Search for the cell housing the specified text and yield its [x, y] center coordinate. 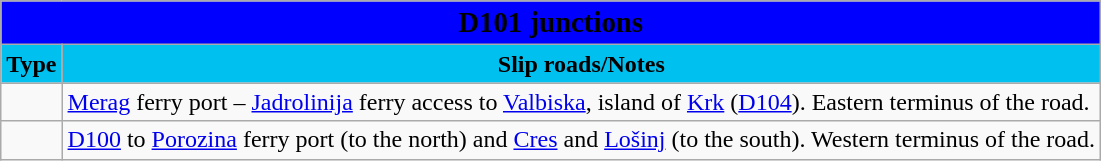
D101 junctions [551, 23]
Merag ferry port – Jadrolinija ferry access to Valbiska, island of Krk (D104). Eastern terminus of the road. [582, 102]
Type [32, 64]
D100 to Porozina ferry port (to the north) and Cres and Lošinj (to the south). Western terminus of the road. [582, 140]
Slip roads/Notes [582, 64]
